Output the [x, y] coordinate of the center of the cell containing the given text.  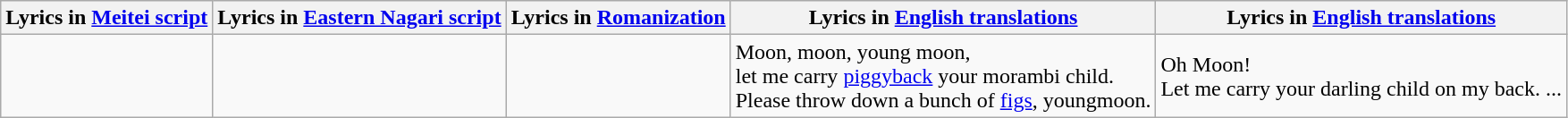
Lyrics in Eastern Nagari script [359, 18]
Oh Moon! Let me carry your darling child on my back. ... [1361, 76]
Moon, moon, young moon, let me carry piggyback your morambi child. Please throw down a bunch of figs, youngmoon. [943, 76]
Lyrics in Meitei script [107, 18]
Lyrics in Romanization [619, 18]
